Pinpoint the cell where the given text exists, returning its (x, y) midpoint coordinate. 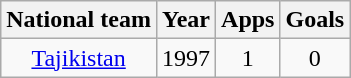
1997 (186, 58)
0 (315, 58)
1 (248, 58)
Goals (315, 20)
Year (186, 20)
Apps (248, 20)
National team (79, 20)
Tajikistan (79, 58)
